Pinpoint the cell where the given text exists, returning its (x, y) midpoint coordinate. 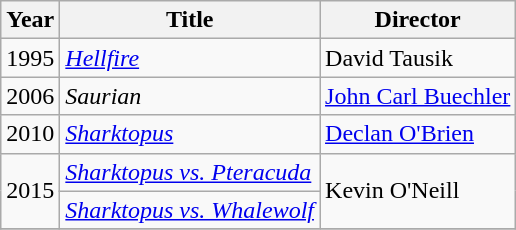
2006 (30, 96)
1995 (30, 58)
2015 (30, 191)
Hellfire (190, 58)
Sharktopus vs. Whalewolf (190, 210)
Title (190, 20)
Year (30, 20)
Declan O'Brien (418, 134)
David Tausik (418, 58)
Sharktopus (190, 134)
Sharktopus vs. Pteracuda (190, 172)
Director (418, 20)
2010 (30, 134)
Kevin O'Neill (418, 191)
John Carl Buechler (418, 96)
Saurian (190, 96)
